From the cell containing the given text, extract its center point as [X, Y] coordinate. 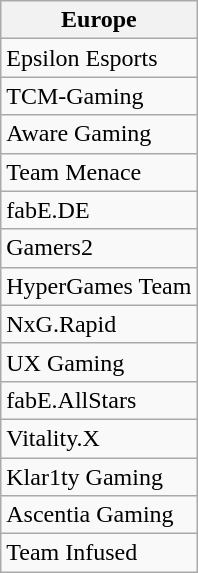
fabE.DE [99, 210]
Team Infused [99, 553]
NxG.Rapid [99, 324]
HyperGames Team [99, 286]
Team Menace [99, 172]
Epsilon Esports [99, 58]
Gamers2 [99, 248]
Klar1ty Gaming [99, 477]
TCM-Gaming [99, 96]
Ascentia Gaming [99, 515]
Vitality.X [99, 438]
Europe [99, 20]
UX Gaming [99, 362]
Aware Gaming [99, 134]
fabE.AllStars [99, 400]
